Determine the [X, Y] coordinate at the center of the cell enclosing the given text.  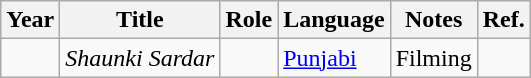
Role [249, 20]
Year [30, 20]
Shaunki Sardar [140, 58]
Notes [434, 20]
Filming [434, 58]
Language [334, 20]
Title [140, 20]
Ref. [504, 20]
Punjabi [334, 58]
